Determine the [x, y] coordinate at the center of the cell enclosing the given text.  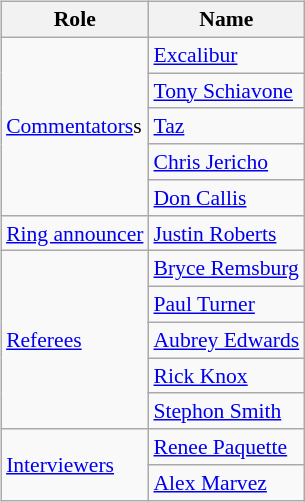
Stephon Smith [226, 411]
Excalibur [226, 55]
Justin Roberts [226, 233]
Interviewers [74, 464]
Role [74, 20]
Alex Marvez [226, 483]
Ring announcer [74, 233]
Referees [74, 340]
Tony Schiavone [226, 91]
Paul Turner [226, 305]
Rick Knox [226, 376]
Don Callis [226, 198]
Taz [226, 126]
Renee Paquette [226, 447]
Chris Jericho [226, 162]
Aubrey Edwards [226, 340]
Name [226, 20]
Commentatorss [74, 126]
Bryce Remsburg [226, 269]
